Output the [X, Y] coordinate of the center of the cell containing the given text.  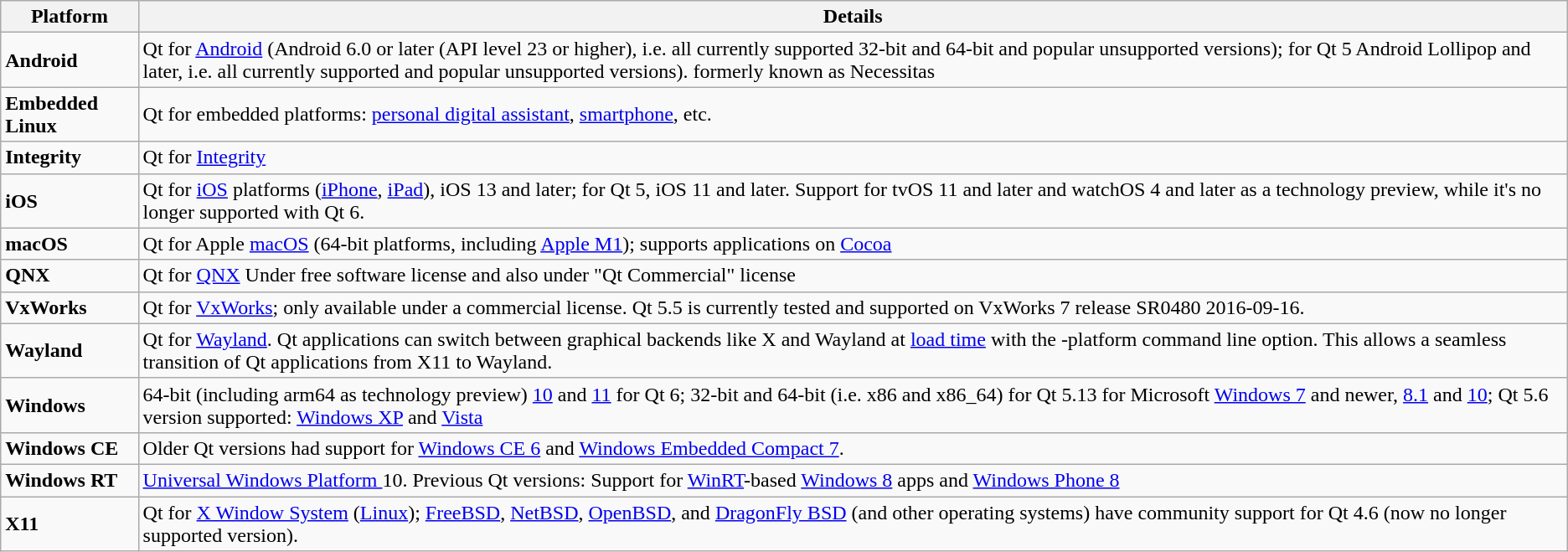
macOS [70, 244]
Details [853, 17]
QNX [70, 276]
Older Qt versions had support for Windows CE 6 and Windows Embedded Compact 7. [853, 448]
Qt for embedded platforms: personal digital assistant, smartphone, etc. [853, 114]
Embedded Linux [70, 114]
Platform [70, 17]
Qt for QNX Under free software license and also under "Qt Commercial" license [853, 276]
Android [70, 60]
Windows [70, 405]
iOS [70, 201]
Windows RT [70, 480]
Windows CE [70, 448]
Integrity [70, 157]
Qt for Integrity [853, 157]
Wayland [70, 350]
VxWorks [70, 307]
Qt for Apple macOS (64-bit platforms, including Apple M1); supports applications on Cocoa [853, 244]
Universal Windows Platform 10. Previous Qt versions: Support for WinRT-based Windows 8 apps and Windows Phone 8 [853, 480]
X11 [70, 523]
Qt for VxWorks; only available under a commercial license. Qt 5.5 is currently tested and supported on VxWorks 7 release SR0480 2016-09-16. [853, 307]
